Determine the [X, Y] coordinate at the center of the cell enclosing the given text.  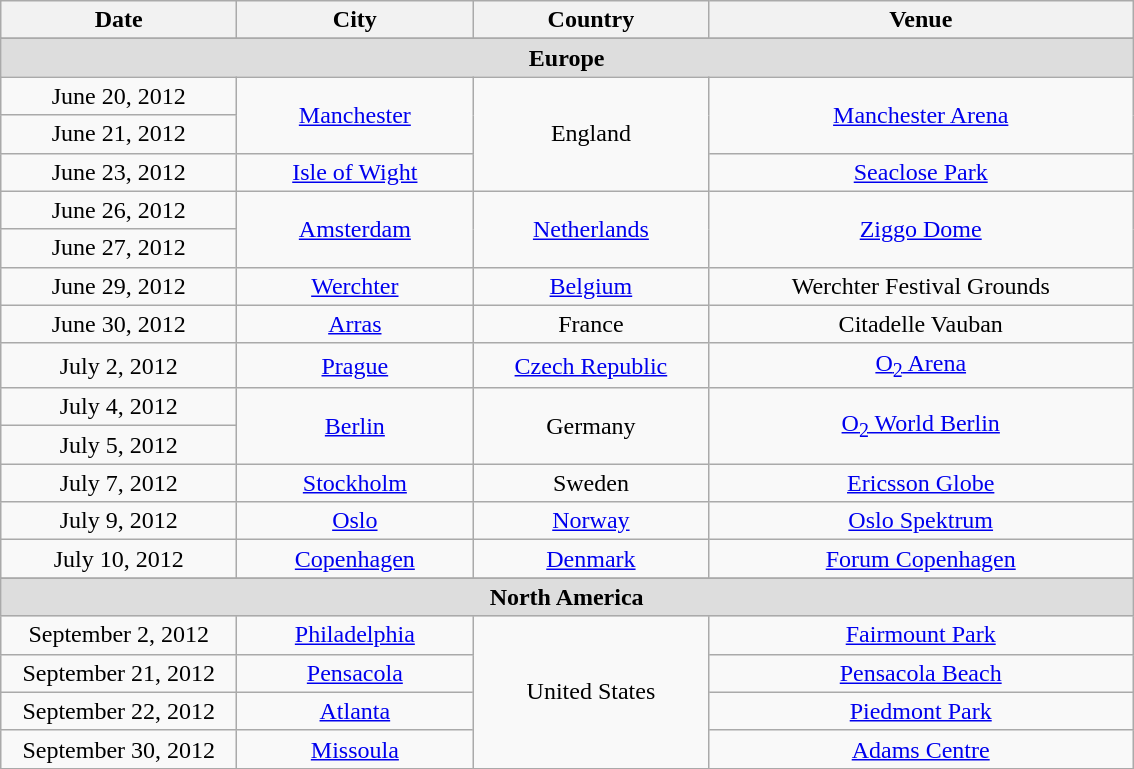
Berlin [355, 426]
Manchester Arena [921, 115]
September 21, 2012 [119, 673]
Sweden [591, 483]
Stockholm [355, 483]
Pensacola [355, 673]
Pensacola Beach [921, 673]
O2 World Berlin [921, 426]
September 22, 2012 [119, 711]
Country [591, 20]
September 30, 2012 [119, 749]
Atlanta [355, 711]
Prague [355, 365]
June 27, 2012 [119, 248]
Manchester [355, 115]
June 30, 2012 [119, 324]
Missoula [355, 749]
Adams Centre [921, 749]
July 9, 2012 [119, 521]
Werchter [355, 286]
City [355, 20]
France [591, 324]
United States [591, 692]
Germany [591, 426]
England [591, 134]
Forum Copenhagen [921, 559]
Netherlands [591, 229]
Ziggo Dome [921, 229]
June 23, 2012 [119, 172]
Date [119, 20]
Oslo Spektrum [921, 521]
Seaclose Park [921, 172]
July 2, 2012 [119, 365]
Czech Republic [591, 365]
O2 Arena [921, 365]
July 5, 2012 [119, 445]
Amsterdam [355, 229]
Belgium [591, 286]
July 4, 2012 [119, 407]
June 20, 2012 [119, 96]
Isle of Wight [355, 172]
July 10, 2012 [119, 559]
Oslo [355, 521]
Venue [921, 20]
North America [567, 597]
June 29, 2012 [119, 286]
Norway [591, 521]
June 21, 2012 [119, 134]
Copenhagen [355, 559]
June 26, 2012 [119, 210]
Piedmont Park [921, 711]
Denmark [591, 559]
July 7, 2012 [119, 483]
Europe [567, 58]
Citadelle Vauban [921, 324]
Ericsson Globe [921, 483]
September 2, 2012 [119, 635]
Werchter Festival Grounds [921, 286]
Philadelphia [355, 635]
Fairmount Park [921, 635]
Arras [355, 324]
